Return the [x, y] coordinate for the center point of the cell that contains the specified text.  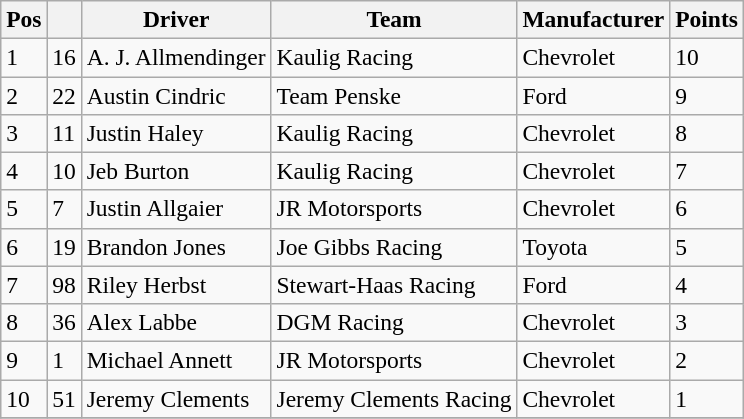
Alex Labbe [176, 322]
Justin Allgaier [176, 209]
11 [64, 133]
Stewart-Haas Racing [394, 285]
Michael Annett [176, 360]
Driver [176, 19]
19 [64, 247]
Jeremy Clements [176, 398]
Points [707, 19]
Joe Gibbs Racing [394, 247]
Team Penske [394, 95]
Justin Haley [176, 133]
Manufacturer [594, 19]
DGM Racing [394, 322]
51 [64, 398]
Riley Herbst [176, 285]
Team [394, 19]
Toyota [594, 247]
98 [64, 285]
A. J. Allmendinger [176, 57]
22 [64, 95]
16 [64, 57]
Austin Cindric [176, 95]
36 [64, 322]
Brandon Jones [176, 247]
Pos [24, 19]
Jeb Burton [176, 171]
Jeremy Clements Racing [394, 398]
